Return the (x, y) coordinate for the center point of the cell that contains the specified text.  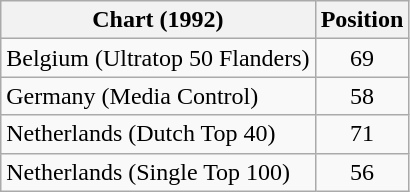
Chart (1992) (158, 20)
58 (362, 96)
56 (362, 172)
71 (362, 134)
Netherlands (Single Top 100) (158, 172)
Belgium (Ultratop 50 Flanders) (158, 58)
Germany (Media Control) (158, 96)
Netherlands (Dutch Top 40) (158, 134)
Position (362, 20)
69 (362, 58)
